For the text-containing cell, return its midpoint in (X, Y) coordinate format. 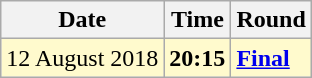
12 August 2018 (82, 58)
Time (198, 20)
Round (271, 20)
Final (271, 58)
20:15 (198, 58)
Date (82, 20)
